Search for the cell housing the specified text and yield its (X, Y) center coordinate. 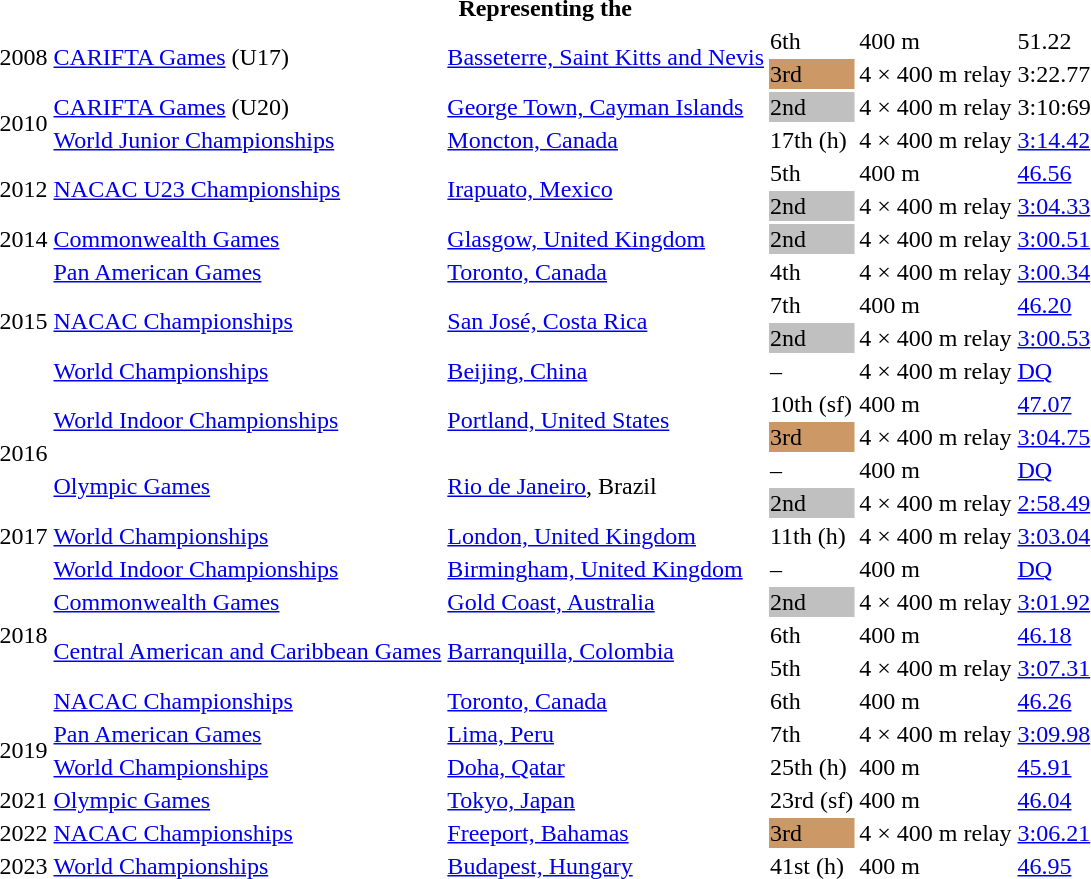
25th (h) (811, 767)
Birmingham, United Kingdom (606, 569)
Doha, Qatar (606, 767)
Central American and Caribbean Games (248, 652)
Gold Coast, Australia (606, 602)
CARIFTA Games (U20) (248, 107)
10th (sf) (811, 404)
Glasgow, United Kingdom (606, 239)
World Junior Championships (248, 140)
NACAC U23 Championships (248, 190)
Portland, United States (606, 420)
17th (h) (811, 140)
Lima, Peru (606, 734)
London, United Kingdom (606, 536)
4th (811, 272)
George Town, Cayman Islands (606, 107)
Irapuato, Mexico (606, 190)
23rd (sf) (811, 800)
Basseterre, Saint Kitts and Nevis (606, 58)
Barranquilla, Colombia (606, 652)
San José, Costa Rica (606, 322)
Beijing, China (606, 371)
CARIFTA Games (U17) (248, 58)
Moncton, Canada (606, 140)
Rio de Janeiro, Brazil (606, 486)
Tokyo, Japan (606, 800)
Freeport, Bahamas (606, 833)
11th (h) (811, 536)
